Extract the (x, y) coordinate from the center of the cell holding the provided text.  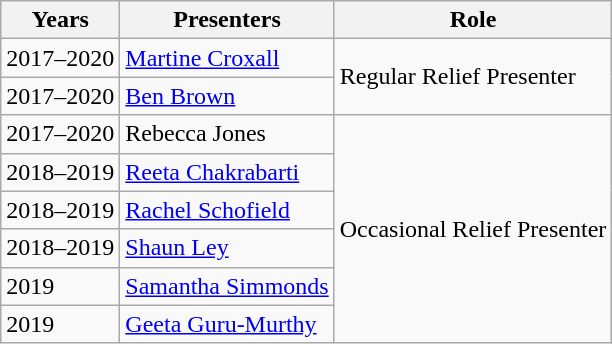
Occasional Relief Presenter (473, 229)
Samantha Simmonds (227, 286)
Shaun Ley (227, 248)
Rachel Schofield (227, 210)
Regular Relief Presenter (473, 77)
Rebecca Jones (227, 134)
Martine Croxall (227, 58)
Geeta Guru-Murthy (227, 324)
Ben Brown (227, 96)
Years (60, 20)
Presenters (227, 20)
Reeta Chakrabarti (227, 172)
Role (473, 20)
